Locate the cell with the specified text and output its [X, Y] center coordinate. 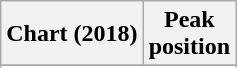
Chart (2018) [72, 34]
Peakposition [189, 34]
